Pinpoint the cell where the given text exists, returning its [X, Y] midpoint coordinate. 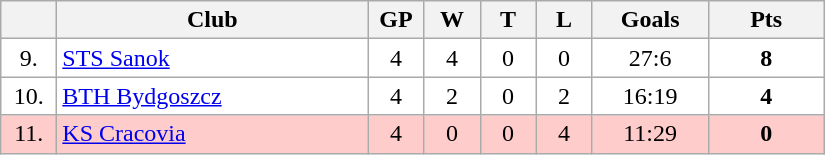
11. [29, 134]
Pts [766, 20]
T [508, 20]
BTH Bydgoszcz [212, 96]
Club [212, 20]
W [452, 20]
Goals [650, 20]
L [564, 20]
STS Sanok [212, 58]
27:6 [650, 58]
11:29 [650, 134]
9. [29, 58]
10. [29, 96]
16:19 [650, 96]
GP [396, 20]
8 [766, 58]
KS Cracovia [212, 134]
